Identify which cell holds the provided text, then report its [X, Y] central coordinate. 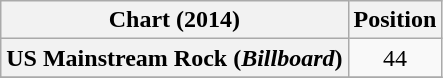
Position [395, 20]
Chart (2014) [174, 20]
US Mainstream Rock (Billboard) [174, 58]
44 [395, 58]
